From the cell containing the given text, extract its center point as (x, y) coordinate. 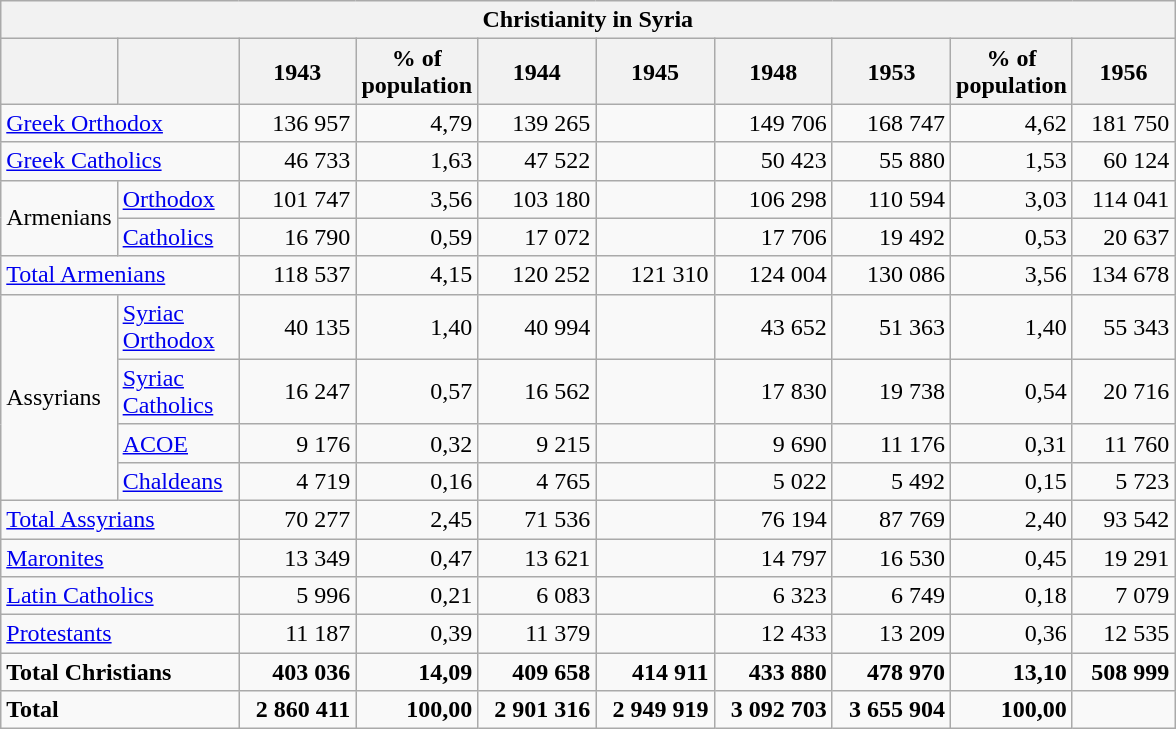
47 522 (537, 161)
4 719 (298, 481)
103 180 (537, 199)
Chaldeans (178, 481)
19 492 (891, 237)
12 433 (773, 634)
414 911 (655, 672)
0,53 (1012, 237)
5 022 (773, 481)
118 537 (298, 275)
3 092 703 (773, 710)
0,32 (417, 443)
0,16 (417, 481)
55 880 (891, 161)
433 880 (773, 672)
Total Assyrians (120, 519)
13 209 (891, 634)
1,53 (1012, 161)
Assyrians (59, 397)
51 363 (891, 326)
114 041 (1123, 199)
110 594 (891, 199)
0,15 (1012, 481)
46 733 (298, 161)
16 247 (298, 392)
409 658 (537, 672)
13 349 (298, 557)
40 135 (298, 326)
124 004 (773, 275)
Christianity in Syria (588, 20)
17 072 (537, 237)
16 562 (537, 392)
3 655 904 (891, 710)
2 860 411 (298, 710)
70 277 (298, 519)
Syriac Catholics (178, 392)
9 690 (773, 443)
2,40 (1012, 519)
478 970 (891, 672)
121 310 (655, 275)
12 535 (1123, 634)
76 194 (773, 519)
4,15 (417, 275)
Greek Orthodox (120, 123)
Total Christians (120, 672)
40 994 (537, 326)
1945 (655, 72)
403 036 (298, 672)
11 187 (298, 634)
0,31 (1012, 443)
14,09 (417, 672)
1944 (537, 72)
60 124 (1123, 161)
20 637 (1123, 237)
14 797 (773, 557)
134 678 (1123, 275)
0,18 (1012, 596)
0,36 (1012, 634)
11 760 (1123, 443)
13 621 (537, 557)
2 901 316 (537, 710)
Total (120, 710)
16 530 (891, 557)
4,62 (1012, 123)
9 176 (298, 443)
2 949 919 (655, 710)
Catholics (178, 237)
5 996 (298, 596)
Orthodox (178, 199)
1,63 (417, 161)
6 323 (773, 596)
71 536 (537, 519)
0,59 (417, 237)
Greek Catholics (120, 161)
11 176 (891, 443)
3,03 (1012, 199)
Syriac Orthodox (178, 326)
0,39 (417, 634)
130 086 (891, 275)
ACOE (178, 443)
Latin Catholics (120, 596)
17 706 (773, 237)
17 830 (773, 392)
20 716 (1123, 392)
2,45 (417, 519)
7 079 (1123, 596)
101 747 (298, 199)
16 790 (298, 237)
Protestants (120, 634)
1948 (773, 72)
9 215 (537, 443)
13,10 (1012, 672)
181 750 (1123, 123)
1943 (298, 72)
508 999 (1123, 672)
Total Armenians (120, 275)
43 652 (773, 326)
87 769 (891, 519)
55 343 (1123, 326)
93 542 (1123, 519)
0,54 (1012, 392)
168 747 (891, 123)
120 252 (537, 275)
1956 (1123, 72)
50 423 (773, 161)
0,45 (1012, 557)
6 083 (537, 596)
136 957 (298, 123)
4,79 (417, 123)
5 492 (891, 481)
106 298 (773, 199)
11 379 (537, 634)
5 723 (1123, 481)
0,47 (417, 557)
139 265 (537, 123)
149 706 (773, 123)
4 765 (537, 481)
19 291 (1123, 557)
Armenians (59, 218)
0,57 (417, 392)
6 749 (891, 596)
1953 (891, 72)
Maronites (120, 557)
19 738 (891, 392)
0,21 (417, 596)
